From the cell containing the given text, extract its center point as [x, y] coordinate. 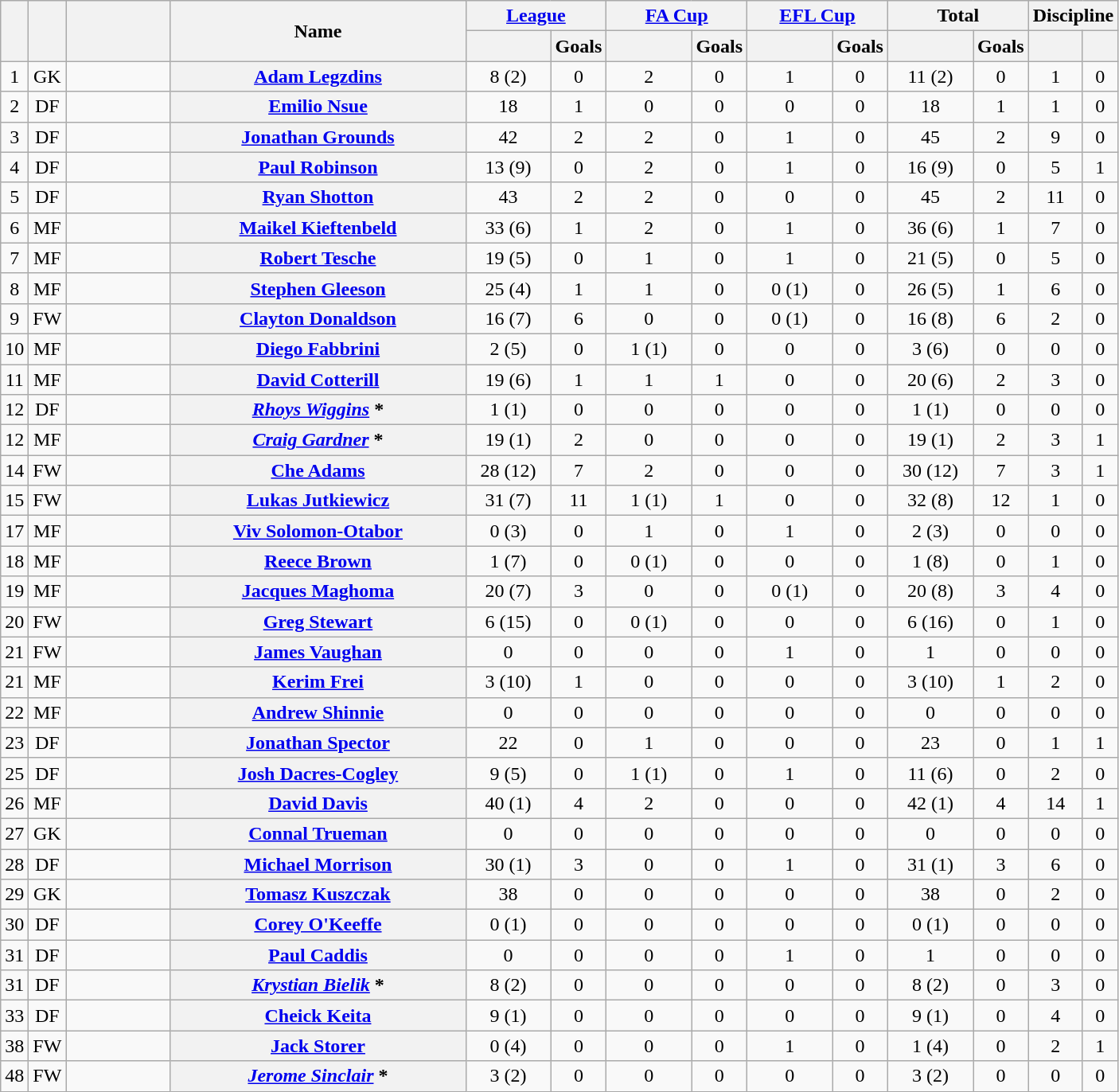
33 [14, 1016]
Cheick Keita [318, 1016]
Jacques Maghoma [318, 591]
19 (6) [508, 380]
Emilio Nsue [318, 107]
Connal Trueman [318, 833]
Name [318, 31]
Michael Morrison [318, 864]
21 (5) [930, 258]
26 (5) [930, 288]
25 (4) [508, 288]
6 (16) [930, 622]
Kerim Frei [318, 682]
Rhoys Wiggins * [318, 410]
EFL Cup [818, 16]
Corey O'Keeffe [318, 925]
League [536, 16]
28 [14, 864]
David Cotterill [318, 380]
9 (5) [508, 773]
Jerome Sinclair * [318, 1076]
30 [14, 925]
Andrew Shinnie [318, 712]
Stephen Gleeson [318, 288]
Josh Dacres-Cogley [318, 773]
25 [14, 773]
Jonathan Spector [318, 743]
Che Adams [318, 470]
Maikel Kieftenbeld [318, 228]
Craig Gardner * [318, 440]
20 (6) [930, 380]
28 (12) [508, 470]
16 (8) [930, 318]
0 (3) [508, 531]
33 (6) [508, 228]
Total [958, 16]
30 (1) [508, 864]
1 (4) [930, 1046]
Reece Brown [318, 561]
11 (6) [930, 773]
David Davis [318, 803]
Lukas Jutkiewicz [318, 501]
Diego Fabbrini [318, 349]
1 (7) [508, 561]
17 [14, 531]
2 (3) [930, 531]
Clayton Donaldson [318, 318]
Ryan Shotton [318, 197]
26 [14, 803]
Viv Solomon-Otabor [318, 531]
20 (7) [508, 591]
8 [14, 288]
13 (9) [508, 167]
42 (1) [930, 803]
16 (7) [508, 318]
Krystian Bielik * [318, 985]
Paul Caddis [318, 955]
30 (12) [930, 470]
31 (7) [508, 501]
19 (5) [508, 258]
19 [14, 591]
Jack Storer [318, 1046]
48 [14, 1076]
FA Cup [676, 16]
29 [14, 895]
James Vaughan [318, 652]
11 (2) [930, 76]
27 [14, 833]
Greg Stewart [318, 622]
15 [14, 501]
Robert Tesche [318, 258]
Adam Legzdins [318, 76]
2 (5) [508, 349]
16 (9) [930, 167]
20 (8) [930, 591]
1 (8) [930, 561]
40 (1) [508, 803]
Discipline [1073, 16]
42 [508, 137]
Jonathan Grounds [318, 137]
10 [14, 349]
43 [508, 197]
6 (15) [508, 622]
3 (6) [930, 349]
31 (1) [930, 864]
20 [14, 622]
Paul Robinson [318, 167]
36 (6) [930, 228]
0 (4) [508, 1046]
Tomasz Kuszczak [318, 895]
32 (8) [930, 501]
